Output the (X, Y) coordinate of the center of the cell containing the given text.  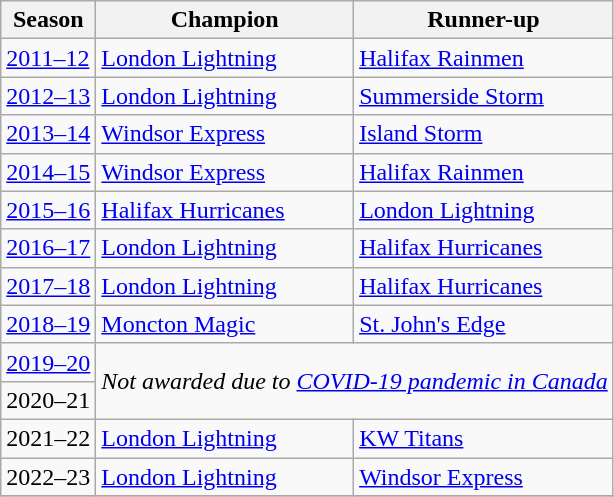
2018–19 (48, 324)
Island Storm (484, 134)
Moncton Magic (225, 324)
KW Titans (484, 438)
2012–13 (48, 96)
2017–18 (48, 286)
2015–16 (48, 210)
2016–17 (48, 248)
2011–12 (48, 58)
2013–14 (48, 134)
2019–20 (48, 362)
Season (48, 20)
St. John's Edge (484, 324)
Summerside Storm (484, 96)
Champion (225, 20)
2021–22 (48, 438)
2014–15 (48, 172)
2020–21 (48, 400)
Not awarded due to COVID-19 pandemic in Canada (354, 381)
2022–23 (48, 477)
Runner-up (484, 20)
